Search for the cell housing the specified text and yield its [x, y] center coordinate. 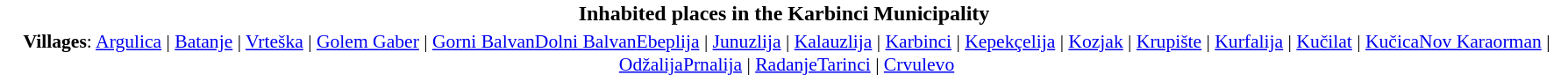
Inhabited places in the Karbinci Municipality [784, 13]
